Return [X, Y] of the center of cell containing provided text 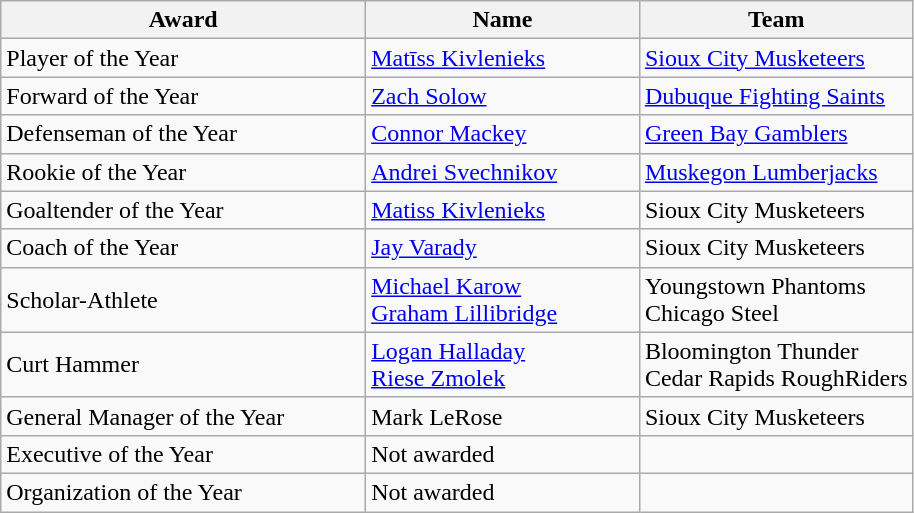
Goaltender of the Year [184, 210]
Bloomington ThunderCedar Rapids RoughRiders [776, 364]
Executive of the Year [184, 454]
General Manager of the Year [184, 416]
Logan Halladay Riese Zmolek [503, 364]
Rookie of the Year [184, 172]
Team [776, 20]
Michael KarowGraham Lillibridge [503, 300]
Zach Solow [503, 96]
Defenseman of the Year [184, 134]
Jay Varady [503, 248]
Andrei Svechnikov [503, 172]
Youngstown PhantomsChicago Steel [776, 300]
Player of the Year [184, 58]
Muskegon Lumberjacks [776, 172]
Coach of the Year [184, 248]
Curt Hammer [184, 364]
Connor Mackey [503, 134]
Matīss Kivlenieks [503, 58]
Dubuque Fighting Saints [776, 96]
Mark LeRose [503, 416]
Green Bay Gamblers [776, 134]
Scholar-Athlete [184, 300]
Name [503, 20]
Organization of the Year [184, 492]
Award [184, 20]
Matiss Kivlenieks [503, 210]
Forward of the Year [184, 96]
